Scan for the cell matching the given text and deliver its (x, y) coordinate at center. 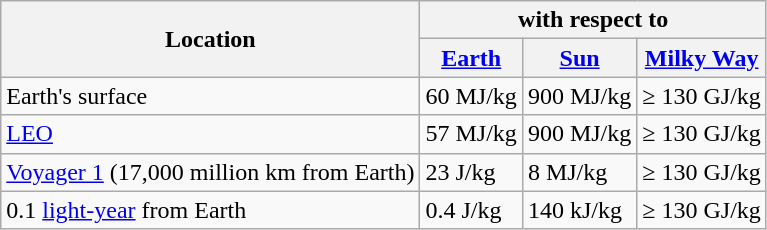
57 MJ/kg (471, 134)
Earth's surface (210, 96)
23 J/kg (471, 172)
60 MJ/kg (471, 96)
8 MJ/kg (579, 172)
with respect to (593, 20)
140 kJ/kg (579, 210)
Location (210, 39)
Voyager 1 (17,000 million km from Earth) (210, 172)
0.4 J/kg (471, 210)
Sun (579, 58)
LEO (210, 134)
Milky Way (702, 58)
Earth (471, 58)
0.1 light-year from Earth (210, 210)
